Pinpoint the cell where the given text exists, returning its (x, y) midpoint coordinate. 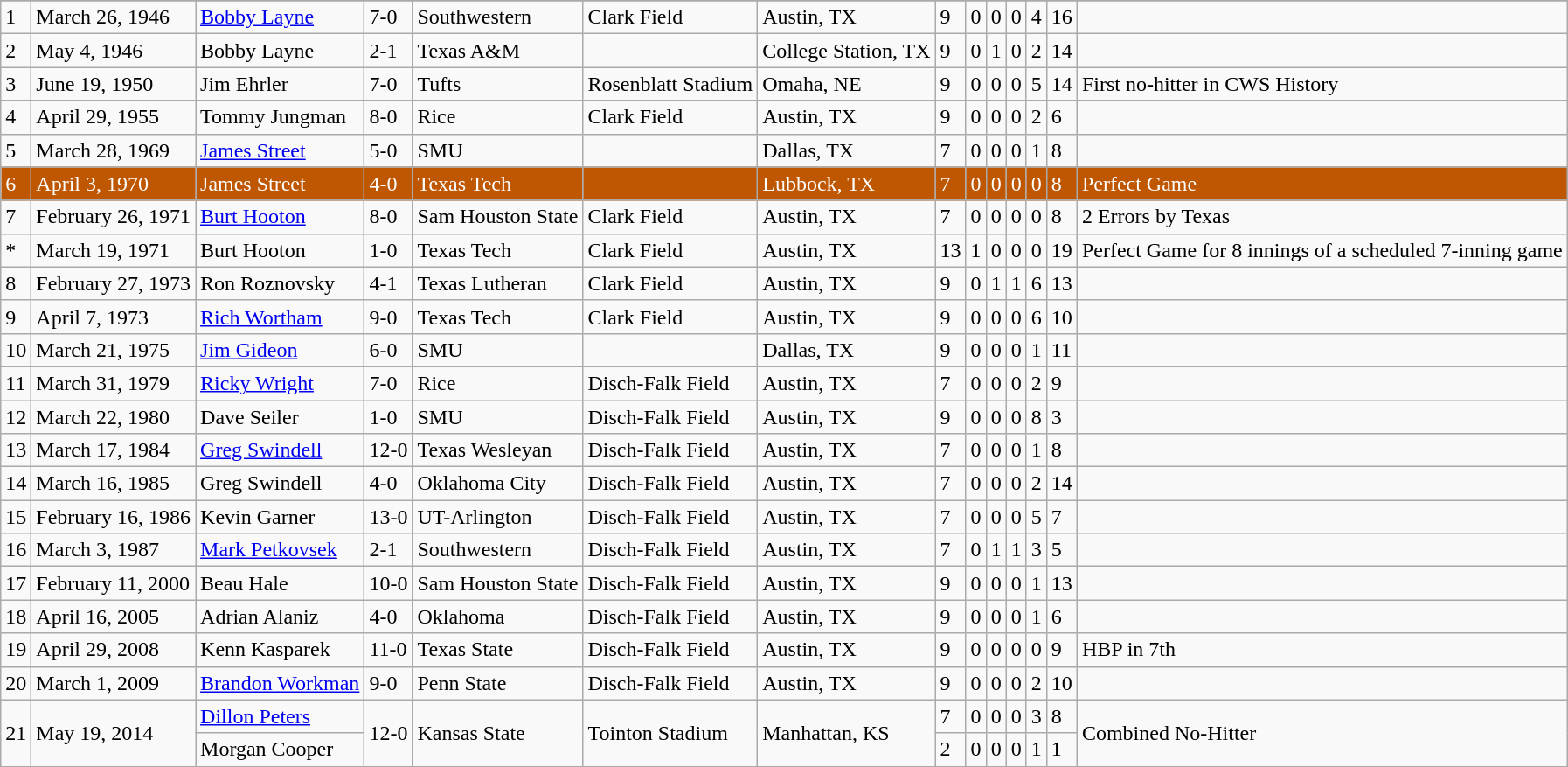
February 16, 1986 (114, 517)
March 21, 1975 (114, 350)
March 1, 2009 (114, 683)
Ron Roznovsky (280, 283)
First no-hitter in CWS History (1322, 84)
HBP in 7th (1322, 650)
Rich Wortham (280, 317)
2 Errors by Texas (1322, 217)
Rosenblatt Stadium (670, 84)
Perfect Game (1322, 184)
12 (16, 417)
Dave Seiler (280, 417)
Ricky Wright (280, 383)
Kansas State (498, 733)
Tointon Stadium (670, 733)
15 (16, 517)
College Station, TX (846, 51)
June 19, 1950 (114, 84)
Texas Lutheran (498, 283)
4-1 (388, 283)
Morgan Cooper (280, 750)
March 16, 1985 (114, 484)
March 22, 1980 (114, 417)
Beau Hale (280, 583)
Tufts (498, 84)
Kevin Garner (280, 517)
Jim Gideon (280, 350)
Perfect Game for 8 innings of a scheduled 7-inning game (1322, 250)
6-0 (388, 350)
Tommy Jungman (280, 117)
17 (16, 583)
May 4, 1946 (114, 51)
20 (16, 683)
Manhattan, KS (846, 733)
Kenn Kasparek (280, 650)
February 26, 1971 (114, 217)
UT-Arlington (498, 517)
Texas A&M (498, 51)
April 3, 1970 (114, 184)
March 19, 1971 (114, 250)
April 29, 1955 (114, 117)
April 29, 2008 (114, 650)
Mark Petkovsek (280, 550)
March 17, 1984 (114, 450)
Adrian Alaniz (280, 617)
13-0 (388, 517)
* (16, 250)
February 11, 2000 (114, 583)
Texas State (498, 650)
Oklahoma City (498, 484)
April 16, 2005 (114, 617)
Combined No-Hitter (1322, 733)
May 19, 2014 (114, 733)
Omaha, NE (846, 84)
Jim Ehrler (280, 84)
10-0 (388, 583)
5-0 (388, 150)
March 28, 1969 (114, 150)
February 27, 1973 (114, 283)
Texas Wesleyan (498, 450)
11-0 (388, 650)
March 3, 1987 (114, 550)
18 (16, 617)
Dillon Peters (280, 716)
April 7, 1973 (114, 317)
21 (16, 733)
Oklahoma (498, 617)
Brandon Workman (280, 683)
Lubbock, TX (846, 184)
March 31, 1979 (114, 383)
Penn State (498, 683)
March 26, 1946 (114, 17)
